Extract the (X, Y) coordinate from the center of the cell holding the provided text.  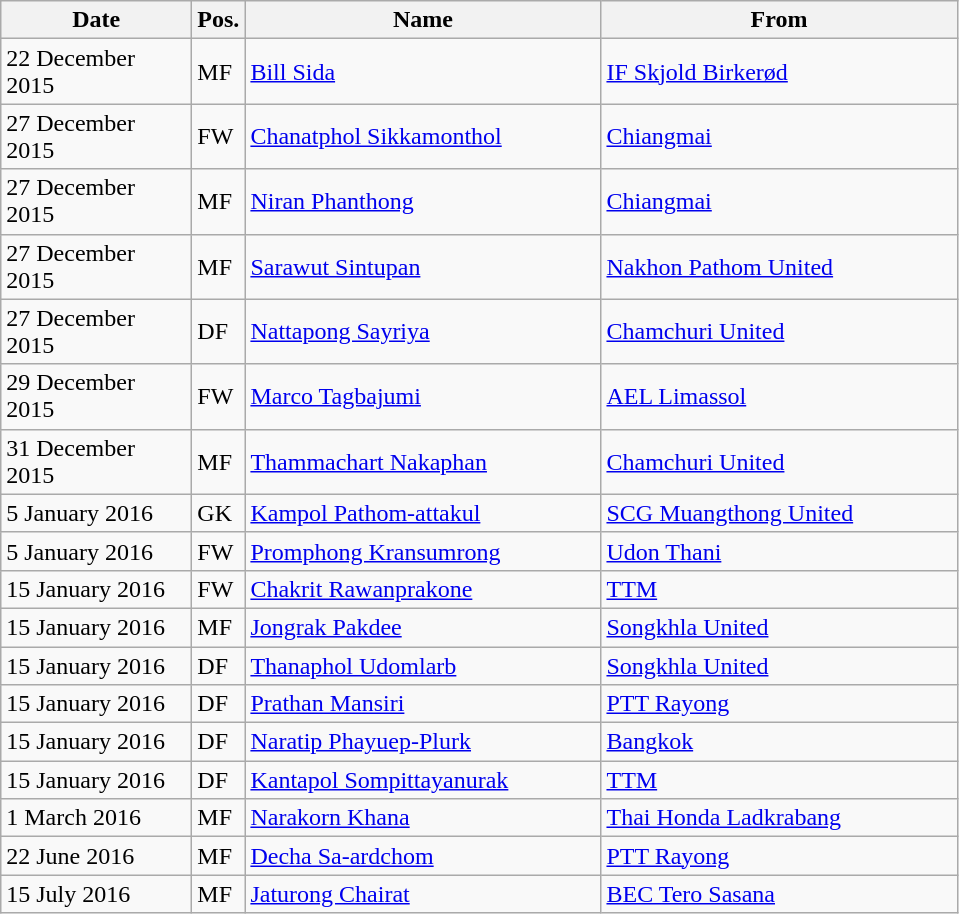
Sarawut Sintupan (423, 266)
Date (96, 20)
Narakorn Khana (423, 818)
Promphong Kransumrong (423, 551)
29 December 2015 (96, 396)
Nattapong Sayriya (423, 332)
31 December 2015 (96, 462)
Thai Honda Ladkrabang (779, 818)
IF Skjold Birkerød (779, 72)
Thammachart Nakaphan (423, 462)
Name (423, 20)
Udon Thani (779, 551)
Decha Sa-ardchom (423, 856)
Thanaphol Udomlarb (423, 665)
22 June 2016 (96, 856)
15 July 2016 (96, 894)
Kantapol Sompittayanurak (423, 780)
From (779, 20)
22 December 2015 (96, 72)
SCG Muangthong United (779, 513)
Marco Tagbajumi (423, 396)
Chakrit Rawanprakone (423, 589)
Bangkok (779, 742)
BEC Tero Sasana (779, 894)
AEL Limassol (779, 396)
Jongrak Pakdee (423, 627)
Pos. (218, 20)
Chanatphol Sikkamonthol (423, 136)
Niran Phanthong (423, 202)
Prathan Mansiri (423, 704)
GK (218, 513)
Naratip Phayuep-Plurk (423, 742)
Kampol Pathom-attakul (423, 513)
1 March 2016 (96, 818)
Nakhon Pathom United (779, 266)
Jaturong Chairat (423, 894)
Bill Sida (423, 72)
